From the cell containing the given text, extract its center point as [X, Y] coordinate. 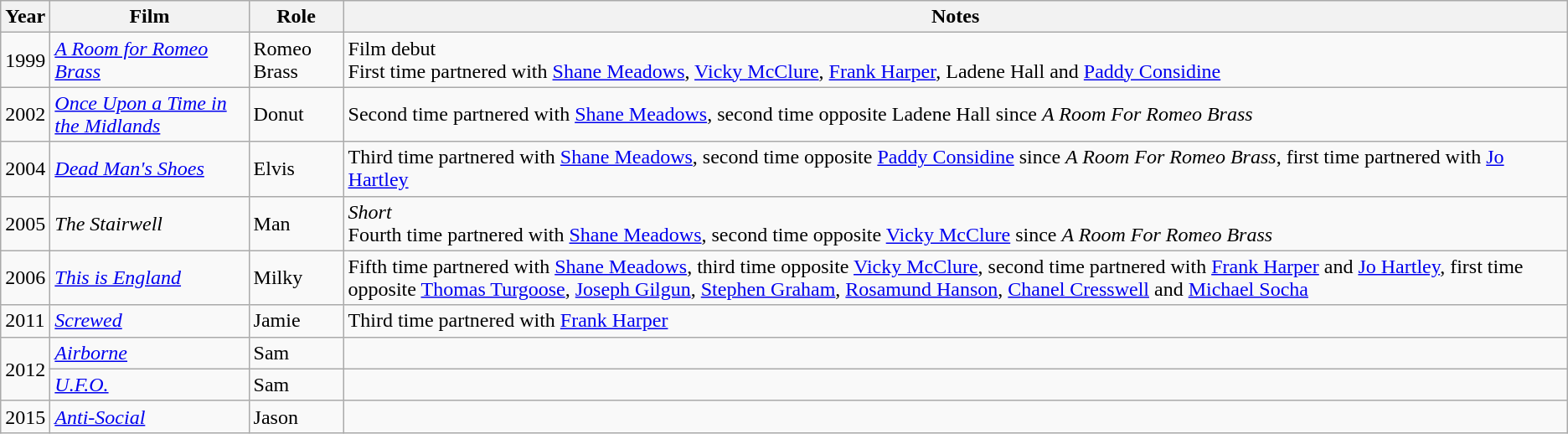
Jason [297, 416]
Film debutFirst time partnered with Shane Meadows, Vicky McClure, Frank Harper, Ladene Hall and Paddy Considine [955, 60]
Anti-Social [149, 416]
Third time partnered with Frank Harper [955, 321]
This is England [149, 278]
Once Upon a Time in the Midlands [149, 114]
2006 [25, 278]
U.F.O. [149, 385]
ShortFourth time partnered with Shane Meadows, second time opposite Vicky McClure since A Room For Romeo Brass [955, 223]
2015 [25, 416]
Role [297, 17]
2002 [25, 114]
2005 [25, 223]
2004 [25, 169]
Dead Man's Shoes [149, 169]
Screwed [149, 321]
Notes [955, 17]
Film [149, 17]
Milky [297, 278]
1999 [25, 60]
Man [297, 223]
Third time partnered with Shane Meadows, second time opposite Paddy Considine since A Room For Romeo Brass, first time partnered with Jo Hartley [955, 169]
Donut [297, 114]
Romeo Brass [297, 60]
A Room for Romeo Brass [149, 60]
2011 [25, 321]
The Stairwell [149, 223]
Elvis [297, 169]
Second time partnered with Shane Meadows, second time opposite Ladene Hall since A Room For Romeo Brass [955, 114]
Airborne [149, 353]
Year [25, 17]
Jamie [297, 321]
2012 [25, 369]
